From the cell containing the given text, extract its center point as (X, Y) coordinate. 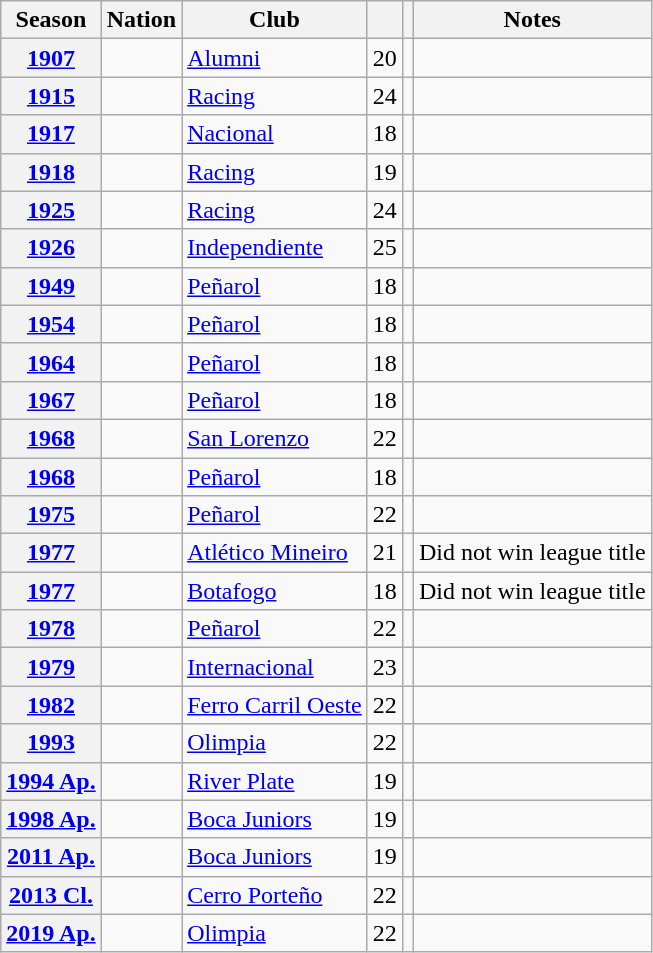
1907 (51, 58)
Botafogo (275, 591)
Notes (532, 20)
1994 Ap. (51, 781)
Cerro Porteño (275, 895)
21 (384, 553)
1926 (51, 248)
Season (51, 20)
Atlético Mineiro (275, 553)
2011 Ap. (51, 857)
1949 (51, 286)
1967 (51, 400)
1982 (51, 705)
23 (384, 667)
1979 (51, 667)
Independiente (275, 248)
20 (384, 58)
2019 Ap. (51, 933)
1998 Ap. (51, 819)
2013 Cl. (51, 895)
Internacional (275, 667)
1993 (51, 743)
1954 (51, 324)
Nation (141, 20)
Nacional (275, 134)
1964 (51, 362)
San Lorenzo (275, 438)
River Plate (275, 781)
1975 (51, 515)
1918 (51, 172)
Alumni (275, 58)
Ferro Carril Oeste (275, 705)
1925 (51, 210)
25 (384, 248)
Club (275, 20)
1978 (51, 629)
1915 (51, 96)
1917 (51, 134)
